Pinpoint the cell where the given text exists, returning its (x, y) midpoint coordinate. 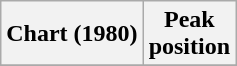
Chart (1980) (72, 34)
Peakposition (189, 34)
